Output the (x, y) coordinate of the center of the cell containing the given text.  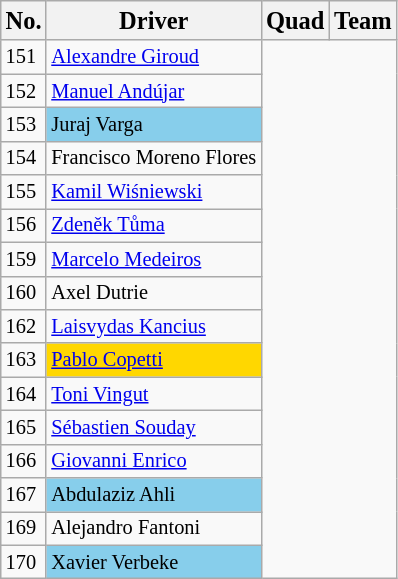
Francisco Moreno Flores (154, 158)
151 (24, 57)
Team (362, 20)
Manuel Andújar (154, 91)
166 (24, 461)
Sébastien Souday (154, 427)
Juraj Varga (154, 124)
159 (24, 259)
156 (24, 225)
Zdeněk Tůma (154, 225)
Giovanni Enrico (154, 461)
Xavier Verbeke (154, 562)
Kamil Wiśniewski (154, 192)
163 (24, 360)
No. (24, 20)
165 (24, 427)
Driver (154, 20)
Alexandre Giroud (154, 57)
164 (24, 394)
Abdulaziz Ahli (154, 495)
Pablo Copetti (154, 360)
Quad (295, 20)
153 (24, 124)
162 (24, 326)
170 (24, 562)
155 (24, 192)
154 (24, 158)
152 (24, 91)
169 (24, 528)
Toni Vingut (154, 394)
Marcelo Medeiros (154, 259)
167 (24, 495)
Alejandro Fantoni (154, 528)
160 (24, 293)
Axel Dutrie (154, 293)
Laisvydas Kancius (154, 326)
